Scan for the cell matching the given text and deliver its (X, Y) coordinate at center. 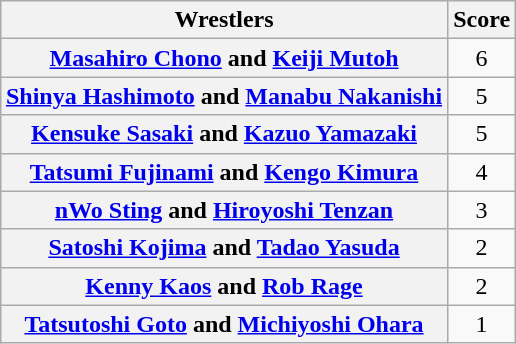
4 (482, 172)
1 (482, 324)
6 (482, 58)
Wrestlers (224, 20)
Score (482, 20)
Tatsutoshi Goto and Michiyoshi Ohara (224, 324)
Satoshi Kojima and Tadao Yasuda (224, 248)
3 (482, 210)
Kenny Kaos and Rob Rage (224, 286)
Tatsumi Fujinami and Kengo Kimura (224, 172)
Kensuke Sasaki and Kazuo Yamazaki (224, 134)
Shinya Hashimoto and Manabu Nakanishi (224, 96)
Masahiro Chono and Keiji Mutoh (224, 58)
nWo Sting and Hiroyoshi Tenzan (224, 210)
